Return the (X, Y) coordinate for the center point of the cell that contains the specified text.  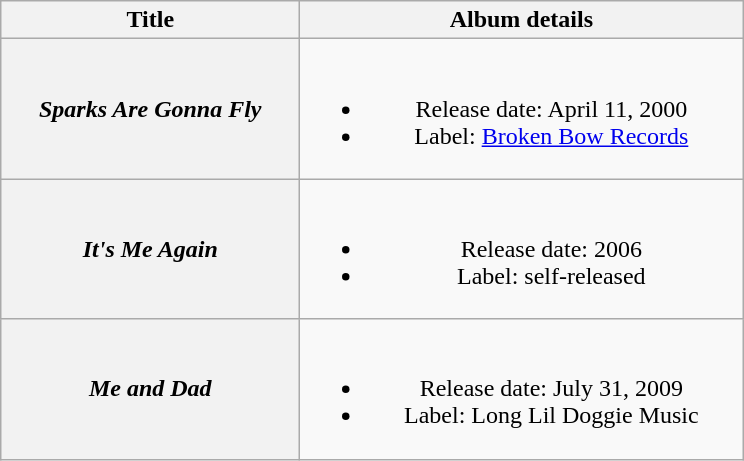
Title (150, 20)
It's Me Again (150, 249)
Release date: 2006Label: self-released (522, 249)
Album details (522, 20)
Release date: July 31, 2009Label: Long Lil Doggie Music (522, 389)
Sparks Are Gonna Fly (150, 109)
Release date: April 11, 2000Label: Broken Bow Records (522, 109)
Me and Dad (150, 389)
